Find where the given text appears and provide that cell's center as (X, Y) coordinate. 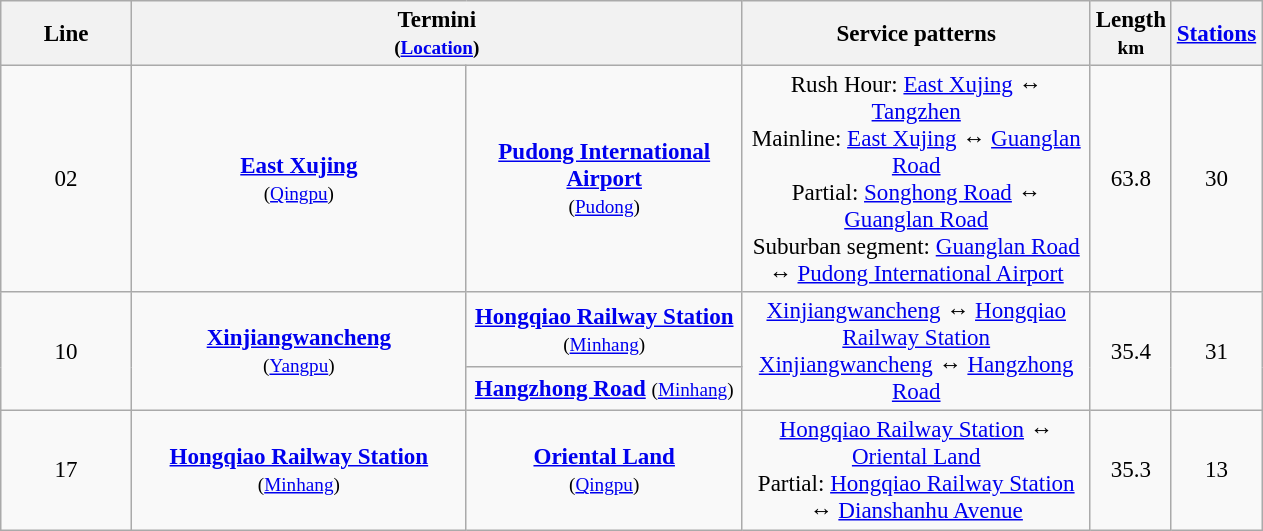
Hongqiao Railway Station(Minhang) (298, 470)
Pudong International Airport(Pudong) (604, 180)
Xinjiangwancheng ↔ Hongqiao Railway StationXinjiangwancheng ↔ Hangzhong Road (916, 352)
63.8 (1130, 180)
Hongqiao Railway Station ↔ Oriental LandPartial: Hongqiao Railway Station ↔ Dianshanhu Avenue (916, 470)
02 (66, 180)
East Xujing(Qingpu) (298, 180)
Stations (1216, 34)
13 (1216, 470)
Hongqiao Railway Station (Minhang) (604, 330)
30 (1216, 180)
Termini(Location) (436, 34)
Xinjiangwancheng(Yangpu) (298, 352)
Hangzhong Road (Minhang) (604, 389)
Line (66, 34)
Lengthkm (1130, 34)
Service patterns (916, 34)
10 (66, 352)
17 (66, 470)
35.4 (1130, 352)
Oriental Land(Qingpu) (604, 470)
35.3 (1130, 470)
31 (1216, 352)
